Find where the given text appears and provide that cell's center as (X, Y) coordinate. 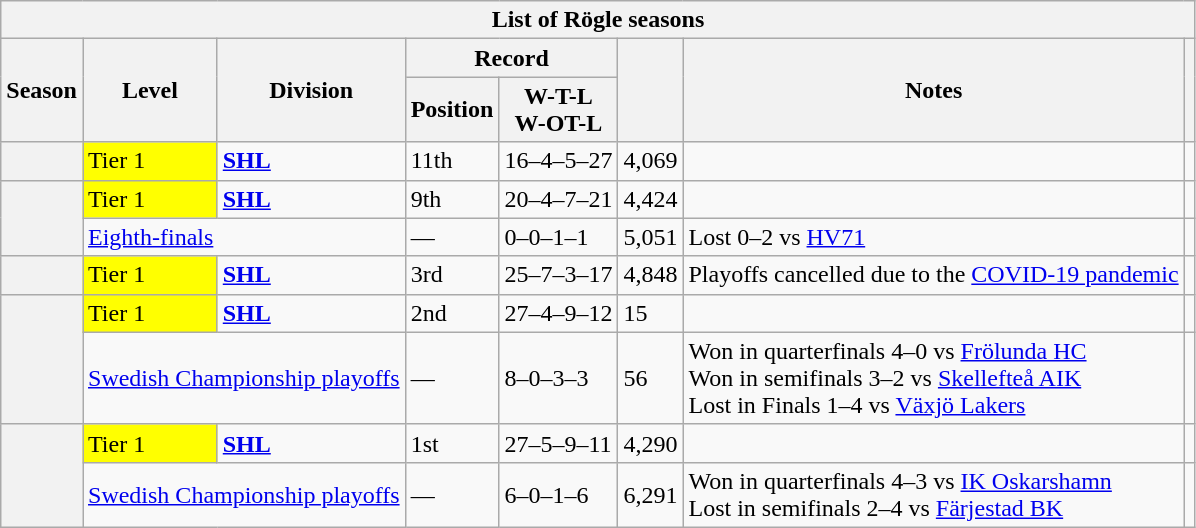
27–4–9–12 (558, 313)
27–5–9–11 (558, 443)
Won in quarterfinals 4–3 vs IK Oskarshamn Lost in semifinals 2–4 vs Färjestad BK (934, 494)
4,424 (650, 199)
Playoffs cancelled due to the COVID-19 pandemic (934, 275)
Notes (934, 90)
15 (650, 313)
Record (512, 58)
Level (150, 90)
56 (650, 378)
1st (452, 443)
0–0–1–1 (558, 237)
Division (311, 90)
6–0–1–6 (558, 494)
5,051 (650, 237)
4,290 (650, 443)
11th (452, 161)
16–4–5–27 (558, 161)
9th (452, 199)
6,291 (650, 494)
3rd (452, 275)
W-T-LW-OT-L (558, 110)
Season (42, 90)
Position (452, 110)
20–4–7–21 (558, 199)
Eighth-finals (244, 237)
List of Rögle seasons (598, 20)
Lost 0–2 vs HV71 (934, 237)
4,848 (650, 275)
25–7–3–17 (558, 275)
2nd (452, 313)
Won in quarterfinals 4–0 vs Frölunda HC Won in semifinals 3–2 vs Skellefteå AIK Lost in Finals 1–4 vs Växjö Lakers (934, 378)
4,069 (650, 161)
8–0–3–3 (558, 378)
